Locate the cell with the specified text and output its [X, Y] center coordinate. 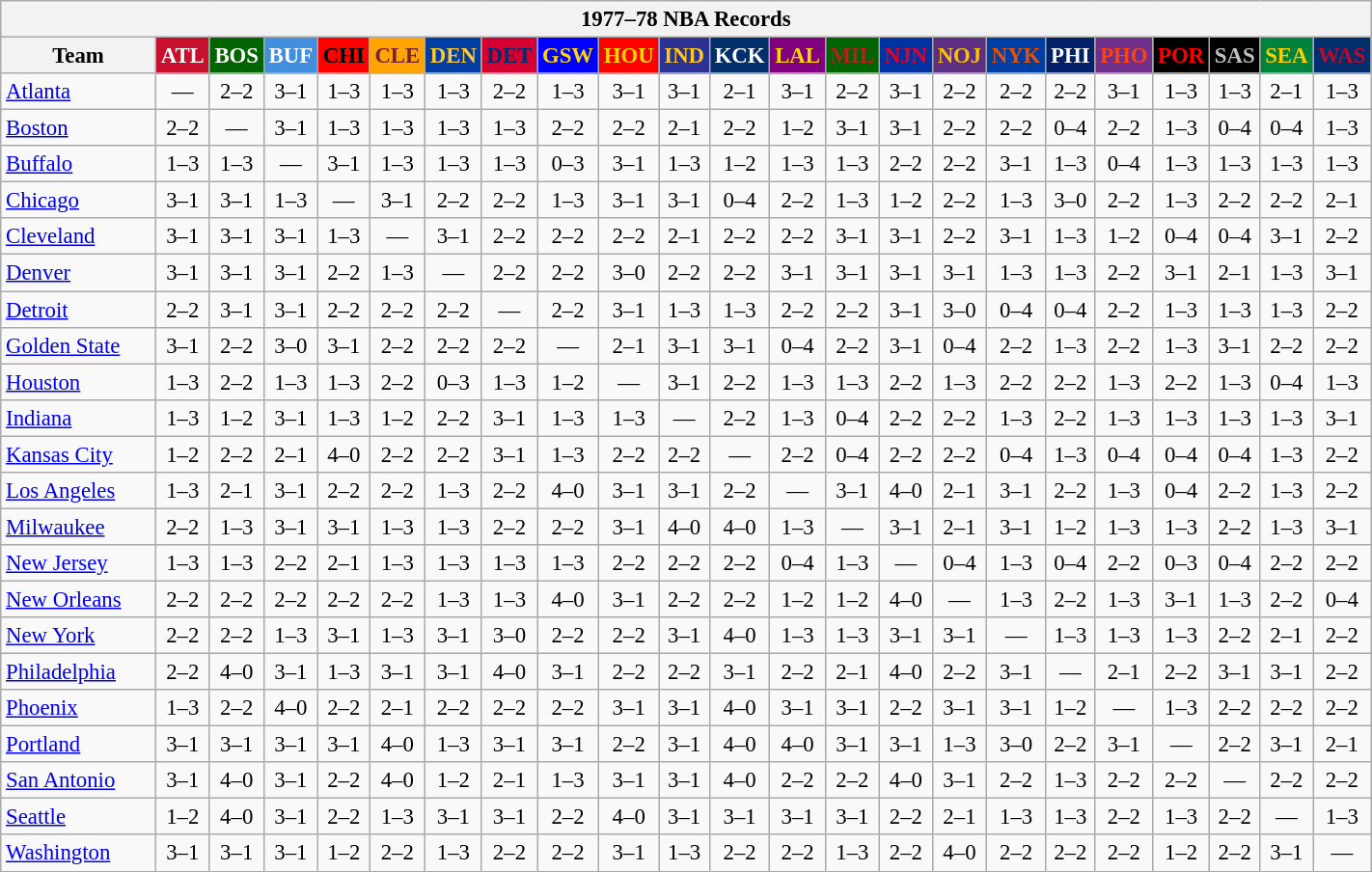
Boston [79, 128]
Milwaukee [79, 527]
ATL [182, 56]
Kansas City [79, 454]
Detroit [79, 310]
GSW [568, 56]
Chicago [79, 201]
Cleveland [79, 236]
KCK [739, 56]
CHI [343, 56]
DEN [453, 56]
PHI [1071, 56]
New Jersey [79, 563]
SAS [1234, 56]
SEA [1287, 56]
NYK [1017, 56]
NJN [905, 56]
Seattle [79, 817]
Team [79, 56]
MIL [852, 56]
Portland [79, 745]
LAL [797, 56]
New York [79, 636]
Denver [79, 273]
Phoenix [79, 708]
BUF [290, 56]
San Antonio [79, 780]
Indiana [79, 418]
PHO [1124, 56]
Buffalo [79, 164]
DET [509, 56]
NOJ [959, 56]
Philadelphia [79, 672]
BOS [236, 56]
HOU [629, 56]
Los Angeles [79, 491]
New Orleans [79, 599]
Washington [79, 854]
IND [684, 56]
Houston [79, 382]
POR [1181, 56]
WAS [1342, 56]
Atlanta [79, 92]
CLE [398, 56]
Golden State [79, 345]
1977–78 NBA Records [686, 19]
